Find where the given text appears and provide that cell's center as [X, Y] coordinate. 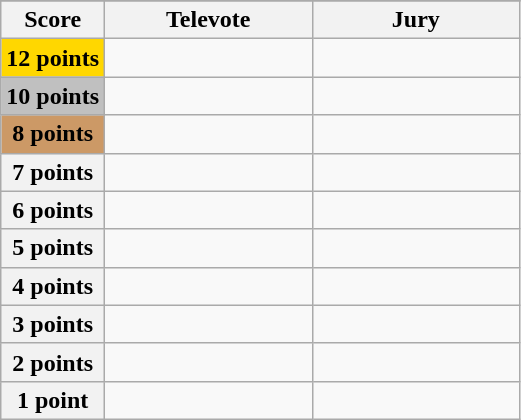
7 points [53, 172]
12 points [53, 58]
2 points [53, 362]
8 points [53, 134]
6 points [53, 210]
3 points [53, 324]
5 points [53, 248]
Jury [416, 20]
Televote [209, 20]
10 points [53, 96]
4 points [53, 286]
Score [53, 20]
1 point [53, 400]
